Output the [x, y] coordinate of the center of the cell containing the given text.  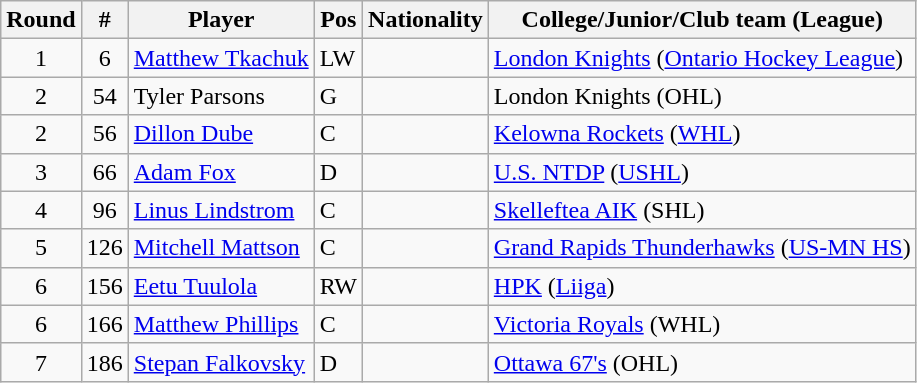
Grand Rapids Thunderhawks (US-MN HS) [702, 248]
Tyler Parsons [221, 96]
Player [221, 20]
66 [104, 172]
5 [41, 248]
Kelowna Rockets (WHL) [702, 134]
College/Junior/Club team (League) [702, 20]
London Knights (Ontario Hockey League) [702, 58]
Linus Lindstrom [221, 210]
Round [41, 20]
HPK (Liiga) [702, 286]
# [104, 20]
London Knights (OHL) [702, 96]
Pos [338, 20]
Victoria Royals (WHL) [702, 324]
Ottawa 67's (OHL) [702, 362]
1 [41, 58]
RW [338, 286]
G [338, 96]
Stepan Falkovsky [221, 362]
166 [104, 324]
Mitchell Mattson [221, 248]
56 [104, 134]
126 [104, 248]
3 [41, 172]
U.S. NTDP (USHL) [702, 172]
Skelleftea AIK (SHL) [702, 210]
54 [104, 96]
186 [104, 362]
Nationality [426, 20]
LW [338, 58]
4 [41, 210]
Eetu Tuulola [221, 286]
96 [104, 210]
Matthew Phillips [221, 324]
Dillon Dube [221, 134]
156 [104, 286]
Matthew Tkachuk [221, 58]
Adam Fox [221, 172]
7 [41, 362]
